Find where the given text appears and provide that cell's center as [X, Y] coordinate. 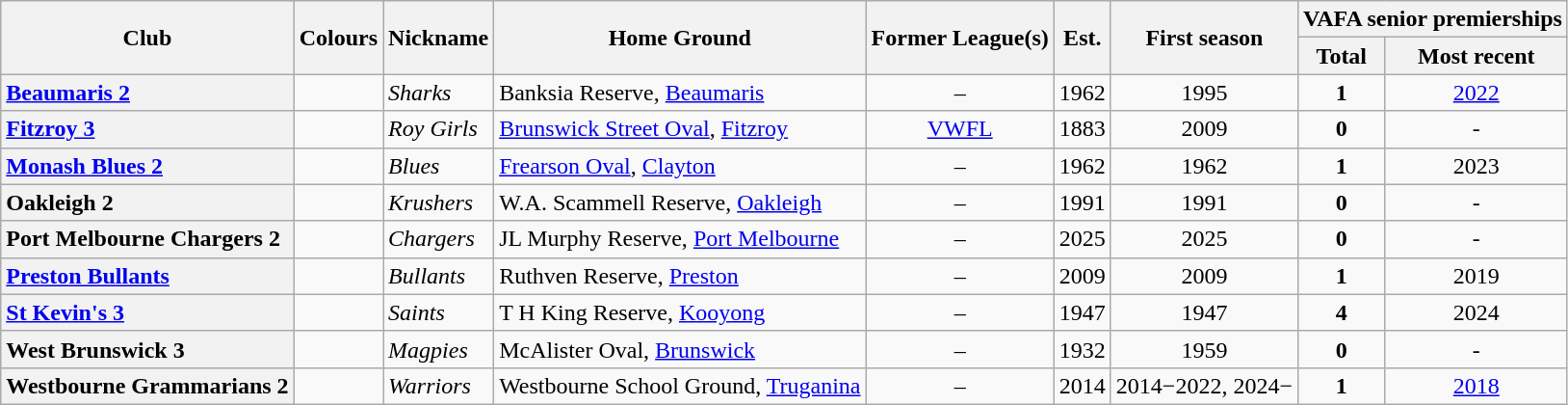
Chargers [439, 239]
Westbourne Grammarians 2 [147, 386]
Home Ground [680, 38]
Saints [439, 312]
VAFA senior premierships [1432, 19]
2014 [1083, 386]
4 [1341, 312]
W.A. Scammell Reserve, Oakleigh [680, 202]
Oakleigh 2 [147, 202]
Port Melbourne Chargers 2 [147, 239]
2018 [1476, 386]
2023 [1476, 166]
2019 [1476, 276]
1932 [1083, 349]
2022 [1476, 93]
Frearson Oval, Clayton [680, 166]
2014−2022, 2024− [1204, 386]
Sharks [439, 93]
T H King Reserve, Kooyong [680, 312]
Club [147, 38]
Blues [439, 166]
1959 [1204, 349]
2024 [1476, 312]
Total [1341, 56]
Est. [1083, 38]
Nickname [439, 38]
St Kevin's 3 [147, 312]
1995 [1204, 93]
Krushers [439, 202]
Beaumaris 2 [147, 93]
Roy Girls [439, 129]
McAlister Oval, Brunswick [680, 349]
JL Murphy Reserve, Port Melbourne [680, 239]
VWFL [959, 129]
Magpies [439, 349]
First season [1204, 38]
Monash Blues 2 [147, 166]
Fitzroy 3 [147, 129]
Westbourne School Ground, Truganina [680, 386]
Brunswick Street Oval, Fitzroy [680, 129]
Ruthven Reserve, Preston [680, 276]
Warriors [439, 386]
1883 [1083, 129]
Former League(s) [959, 38]
Most recent [1476, 56]
Preston Bullants [147, 276]
Banksia Reserve, Beaumaris [680, 93]
Bullants [439, 276]
Colours [338, 38]
West Brunswick 3 [147, 349]
